From the cell containing the given text, extract its center point as (x, y) coordinate. 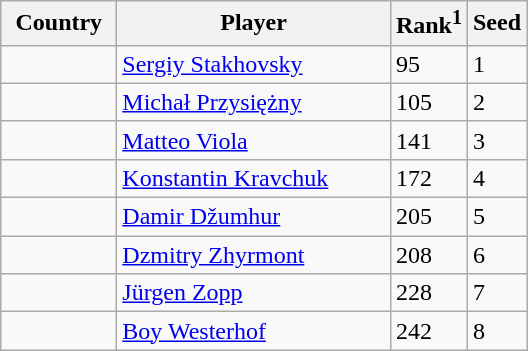
Dzmitry Zhyrmont (254, 255)
141 (428, 140)
Boy Westerhof (254, 331)
8 (496, 331)
172 (428, 178)
105 (428, 102)
Michał Przysiężny (254, 102)
2 (496, 102)
Country (59, 24)
Damir Džumhur (254, 217)
228 (428, 293)
Matteo Viola (254, 140)
208 (428, 255)
Player (254, 24)
205 (428, 217)
Sergiy Stakhovsky (254, 64)
4 (496, 178)
Rank1 (428, 24)
Jürgen Zopp (254, 293)
7 (496, 293)
1 (496, 64)
Seed (496, 24)
242 (428, 331)
Konstantin Kravchuk (254, 178)
6 (496, 255)
95 (428, 64)
5 (496, 217)
3 (496, 140)
